Identify which cell holds the provided text, then report its [x, y] central coordinate. 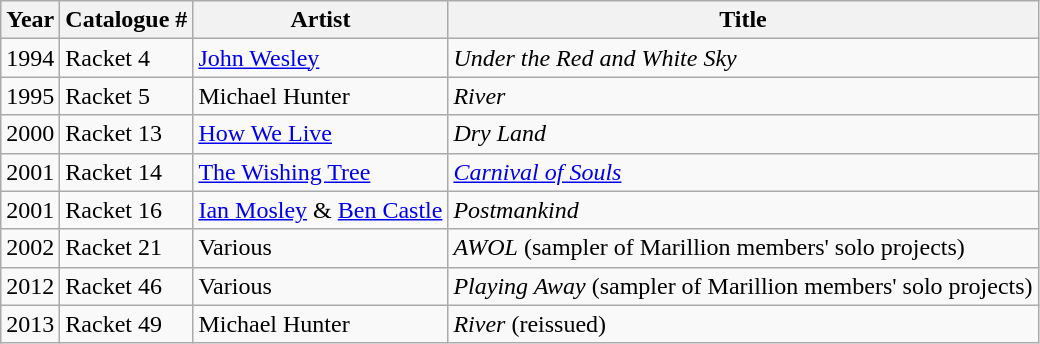
Racket 14 [126, 172]
Year [30, 20]
Carnival of Souls [743, 172]
1994 [30, 58]
Under the Red and White Sky [743, 58]
AWOL (sampler of Marillion members' solo projects) [743, 248]
2013 [30, 324]
Racket 49 [126, 324]
2000 [30, 134]
Postmankind [743, 210]
2012 [30, 286]
Racket 13 [126, 134]
Ian Mosley & Ben Castle [320, 210]
The Wishing Tree [320, 172]
River (reissued) [743, 324]
John Wesley [320, 58]
2002 [30, 248]
Title [743, 20]
Artist [320, 20]
Racket 4 [126, 58]
River [743, 96]
Dry Land [743, 134]
1995 [30, 96]
Racket 46 [126, 286]
Playing Away (sampler of Marillion members' solo projects) [743, 286]
Racket 5 [126, 96]
Racket 21 [126, 248]
How We Live [320, 134]
Racket 16 [126, 210]
Catalogue # [126, 20]
